Find where the given text appears and provide that cell's center as [x, y] coordinate. 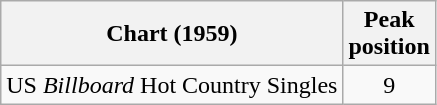
Chart (1959) [172, 34]
9 [389, 85]
US Billboard Hot Country Singles [172, 85]
Peakposition [389, 34]
